Output the (x, y) coordinate of the center of the cell containing the given text.  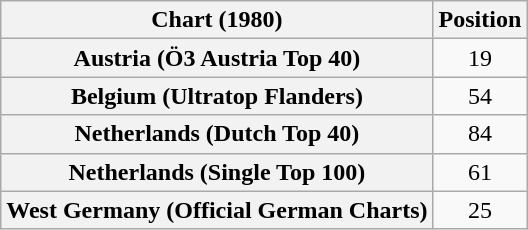
Netherlands (Dutch Top 40) (217, 134)
54 (480, 96)
84 (480, 134)
Austria (Ö3 Austria Top 40) (217, 58)
Chart (1980) (217, 20)
61 (480, 172)
Belgium (Ultratop Flanders) (217, 96)
Netherlands (Single Top 100) (217, 172)
Position (480, 20)
19 (480, 58)
25 (480, 210)
West Germany (Official German Charts) (217, 210)
